For the text-containing cell, return its midpoint in (x, y) coordinate format. 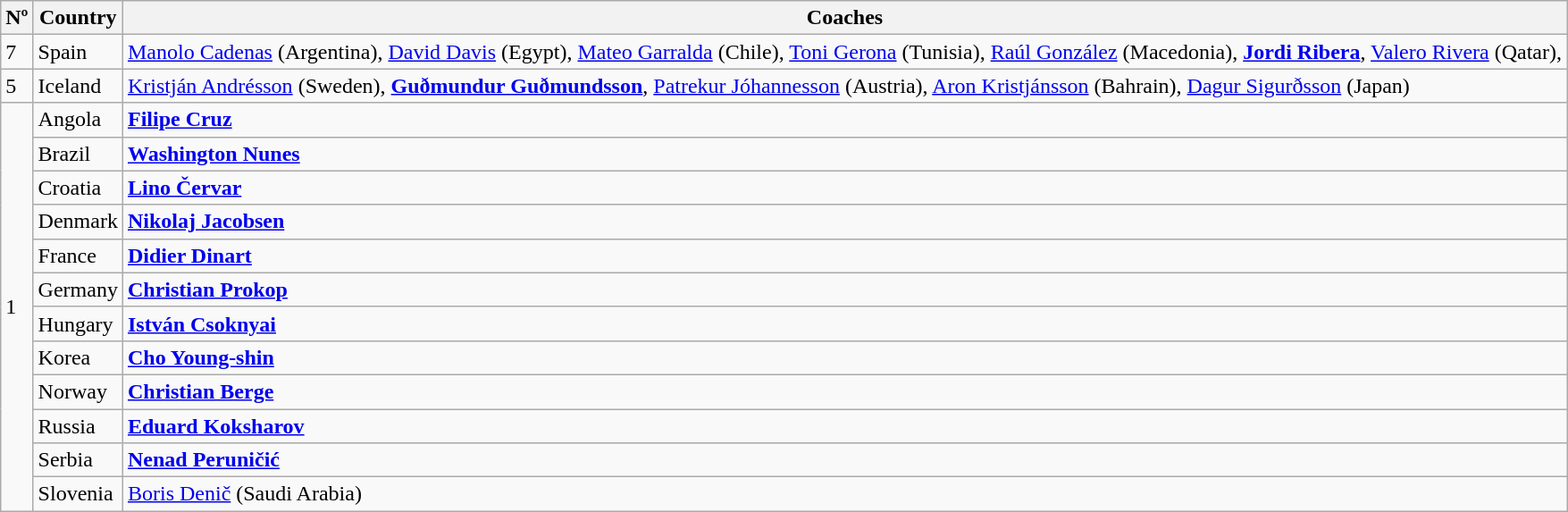
Coaches (844, 18)
Korea (78, 357)
Washington Nunes (844, 154)
István Csoknyai (844, 323)
Eduard Koksharov (844, 426)
Christian Prokop (844, 290)
Filipe Cruz (844, 120)
Serbia (78, 460)
Nenad Peruničić (844, 460)
Didier Dinart (844, 256)
Hungary (78, 323)
Angola (78, 120)
1 (17, 307)
Country (78, 18)
Croatia (78, 188)
Russia (78, 426)
Lino Červar (844, 188)
Iceland (78, 86)
7 (17, 52)
Christian Berge (844, 391)
Nº (17, 18)
Slovenia (78, 494)
France (78, 256)
Nikolaj Jacobsen (844, 222)
Norway (78, 391)
Spain (78, 52)
5 (17, 86)
Denmark (78, 222)
Boris Denič (Saudi Arabia) (844, 494)
Kristján Andrésson (Sweden), Guðmundur Guðmundsson, Patrekur Jóhannesson (Austria), Aron Kristjánsson (Bahrain), Dagur Sigurðsson (Japan) (844, 86)
Germany (78, 290)
Brazil (78, 154)
Cho Young-shin (844, 357)
